Return the [X, Y] coordinate for the center point of the cell that contains the specified text.  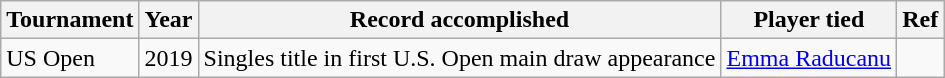
Singles title in first U.S. Open main draw appearance [460, 58]
Player tied [809, 20]
Emma Raducanu [809, 58]
Tournament [70, 20]
Ref [920, 20]
2019 [168, 58]
Year [168, 20]
US Open [70, 58]
Record accomplished [460, 20]
